Return (x, y) of the center of cell containing provided text 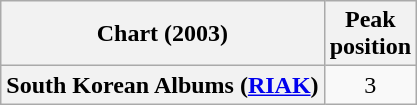
Peakposition (370, 34)
3 (370, 85)
South Korean Albums (RIAK) (162, 85)
Chart (2003) (162, 34)
